Determine the (X, Y) coordinate at the center of the cell enclosing the given text.  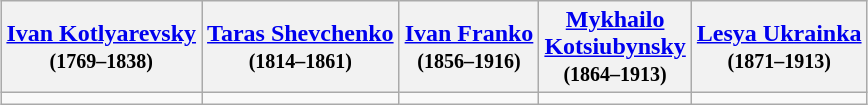
Lesya Ukrainka(1871–1913) (779, 47)
Ivan Kotlyarevsky(1769–1838) (102, 47)
MykhailoKotsiubynsky(1864–1913) (615, 47)
Ivan Franko(1856–1916) (469, 47)
Taras Shevchenko(1814–1861) (301, 47)
